Search for the cell housing the specified text and yield its [x, y] center coordinate. 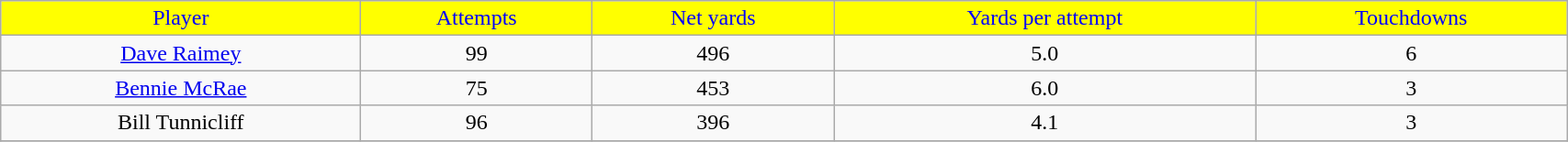
Player [181, 18]
496 [713, 53]
Touchdowns [1411, 18]
Bennie McRae [181, 88]
4.1 [1045, 123]
Dave Raimey [181, 53]
Bill Tunnicliff [181, 123]
396 [713, 123]
5.0 [1045, 53]
96 [477, 123]
453 [713, 88]
Yards per attempt [1045, 18]
99 [477, 53]
Attempts [477, 18]
6.0 [1045, 88]
6 [1411, 53]
Net yards [713, 18]
75 [477, 88]
